Capture the cell that displays the provided text and extract its (x, y) central coordinate. 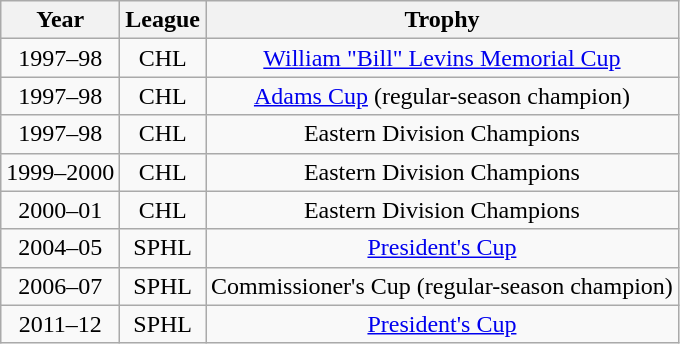
League (163, 20)
Adams Cup (regular-season champion) (442, 96)
2004–05 (60, 248)
2000–01 (60, 210)
1999–2000 (60, 172)
Year (60, 20)
2011–12 (60, 324)
2006–07 (60, 286)
Commissioner's Cup (regular-season champion) (442, 286)
William "Bill" Levins Memorial Cup (442, 58)
Trophy (442, 20)
